Extract the (x, y) coordinate from the center of the cell holding the provided text.  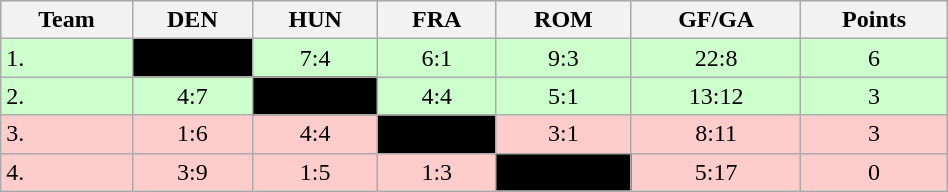
5:17 (716, 172)
GF/GA (716, 20)
6:1 (437, 58)
6 (874, 58)
2. (67, 96)
0 (874, 172)
22:8 (716, 58)
4. (67, 172)
9:3 (564, 58)
DEN (192, 20)
4:7 (192, 96)
Team (67, 20)
3:1 (564, 134)
1:3 (437, 172)
8:11 (716, 134)
HUN (314, 20)
FRA (437, 20)
Points (874, 20)
1:6 (192, 134)
7:4 (314, 58)
ROM (564, 20)
5:1 (564, 96)
13:12 (716, 96)
3:9 (192, 172)
1:5 (314, 172)
1. (67, 58)
3. (67, 134)
